Output the [X, Y] coordinate of the center of the cell containing the given text.  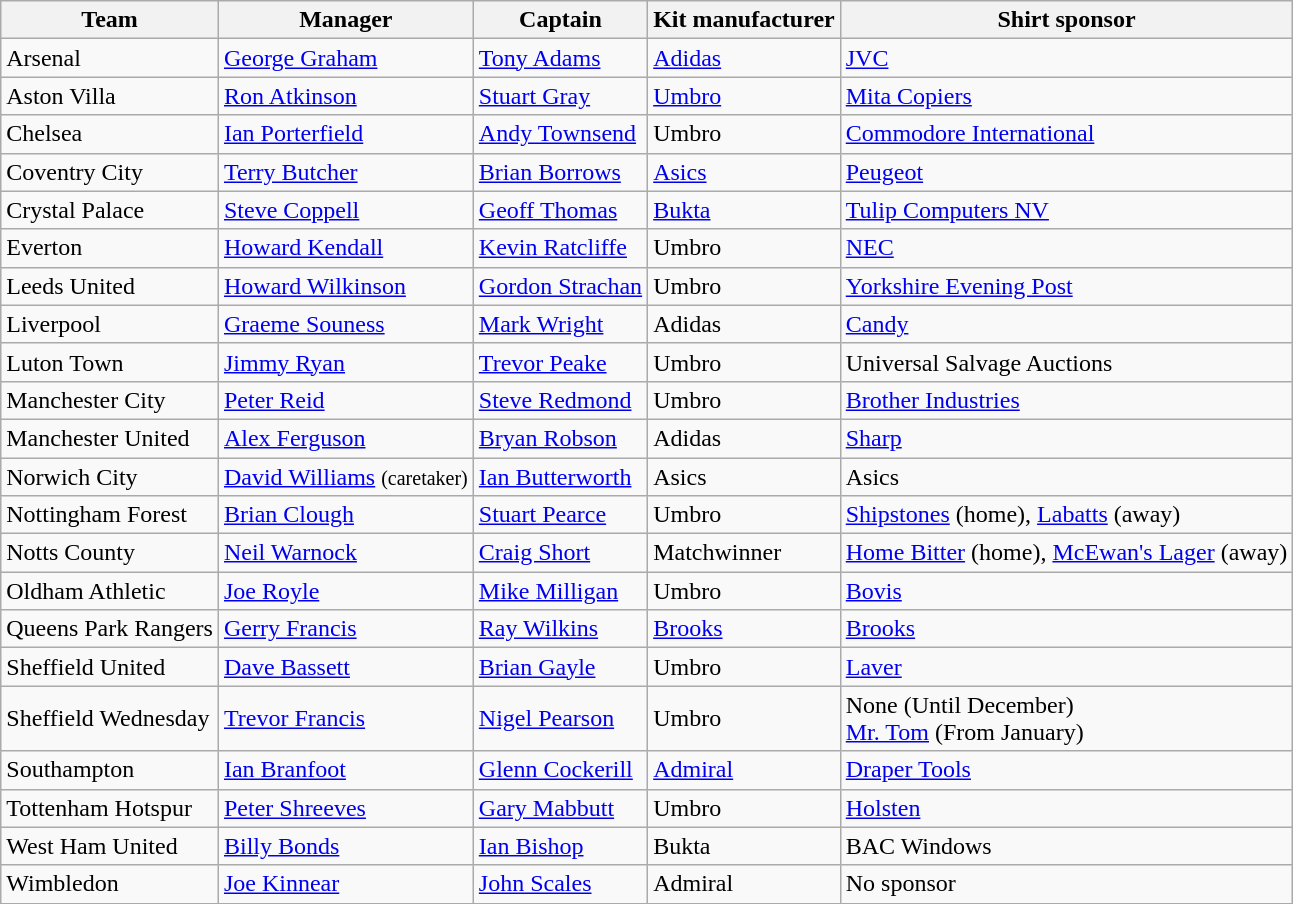
Nottingham Forest [110, 515]
George Graham [346, 58]
Chelsea [110, 134]
Kit manufacturer [744, 20]
Aston Villa [110, 96]
Oldham Athletic [110, 591]
Coventry City [110, 172]
Peugeot [1066, 172]
Liverpool [110, 324]
Steve Redmond [560, 400]
Leeds United [110, 286]
Billy Bonds [346, 846]
Howard Kendall [346, 248]
Yorkshire Evening Post [1066, 286]
Tony Adams [560, 58]
Sharp [1066, 438]
Dave Bassett [346, 667]
Everton [110, 248]
JVC [1066, 58]
Peter Reid [346, 400]
Brother Industries [1066, 400]
John Scales [560, 884]
Team [110, 20]
Craig Short [560, 553]
Terry Butcher [346, 172]
Home Bitter (home), McEwan's Lager (away) [1066, 553]
Matchwinner [744, 553]
Sheffield Wednesday [110, 718]
Trevor Francis [346, 718]
David Williams (caretaker) [346, 477]
Ray Wilkins [560, 629]
Stuart Pearce [560, 515]
West Ham United [110, 846]
Norwich City [110, 477]
Ron Atkinson [346, 96]
Gerry Francis [346, 629]
Ian Porterfield [346, 134]
Neil Warnock [346, 553]
Tottenham Hotspur [110, 808]
Shipstones (home), Labatts (away) [1066, 515]
Ian Bishop [560, 846]
Geoff Thomas [560, 210]
Mita Copiers [1066, 96]
Ian Branfoot [346, 770]
Mark Wright [560, 324]
Tulip Computers NV [1066, 210]
NEC [1066, 248]
Manchester City [110, 400]
Candy [1066, 324]
Steve Coppell [346, 210]
Graeme Souness [346, 324]
Arsenal [110, 58]
Trevor Peake [560, 362]
Alex Ferguson [346, 438]
Universal Salvage Auctions [1066, 362]
Joe Kinnear [346, 884]
Peter Shreeves [346, 808]
Gordon Strachan [560, 286]
Jimmy Ryan [346, 362]
Manchester United [110, 438]
None (Until December)Mr. Tom (From January) [1066, 718]
Mike Milligan [560, 591]
Shirt sponsor [1066, 20]
Gary Mabbutt [560, 808]
Notts County [110, 553]
Brian Clough [346, 515]
Manager [346, 20]
Crystal Palace [110, 210]
Draper Tools [1066, 770]
Bovis [1066, 591]
Captain [560, 20]
Queens Park Rangers [110, 629]
Sheffield United [110, 667]
Southampton [110, 770]
Laver [1066, 667]
Glenn Cockerill [560, 770]
Kevin Ratcliffe [560, 248]
Bryan Robson [560, 438]
Commodore International [1066, 134]
Andy Townsend [560, 134]
Joe Royle [346, 591]
Brian Gayle [560, 667]
Ian Butterworth [560, 477]
BAC Windows [1066, 846]
Wimbledon [110, 884]
Brian Borrows [560, 172]
Holsten [1066, 808]
Howard Wilkinson [346, 286]
Stuart Gray [560, 96]
Nigel Pearson [560, 718]
Luton Town [110, 362]
No sponsor [1066, 884]
